Extract the [X, Y] coordinate from the center of the cell holding the provided text.  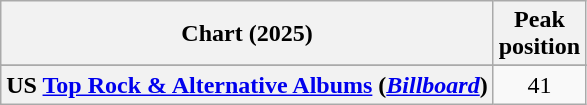
41 [539, 85]
US Top Rock & Alternative Albums (Billboard) [247, 85]
Peakposition [539, 34]
Chart (2025) [247, 34]
